Pinpoint the cell where the given text exists, returning its (X, Y) midpoint coordinate. 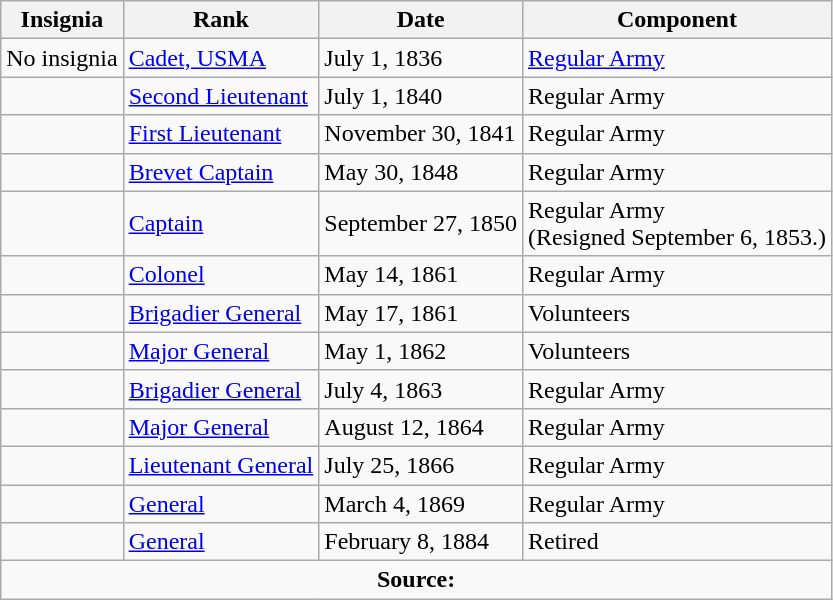
November 30, 1841 (421, 134)
Regular Army(Resigned September 6, 1853.) (676, 224)
May 17, 1861 (421, 313)
July 4, 1863 (421, 389)
Second Lieutenant (221, 96)
Captain (221, 224)
Source: (416, 580)
First Lieutenant (221, 134)
Insignia (62, 20)
September 27, 1850 (421, 224)
July 25, 1866 (421, 465)
No insignia (62, 58)
July 1, 1840 (421, 96)
March 4, 1869 (421, 503)
May 14, 1861 (421, 275)
Brevet Captain (221, 172)
February 8, 1884 (421, 542)
Colonel (221, 275)
May 30, 1848 (421, 172)
Lieutenant General (221, 465)
Rank (221, 20)
Cadet, USMA (221, 58)
July 1, 1836 (421, 58)
Component (676, 20)
Retired (676, 542)
Date (421, 20)
May 1, 1862 (421, 351)
August 12, 1864 (421, 427)
